Locate the cell with the specified text and output its [x, y] center coordinate. 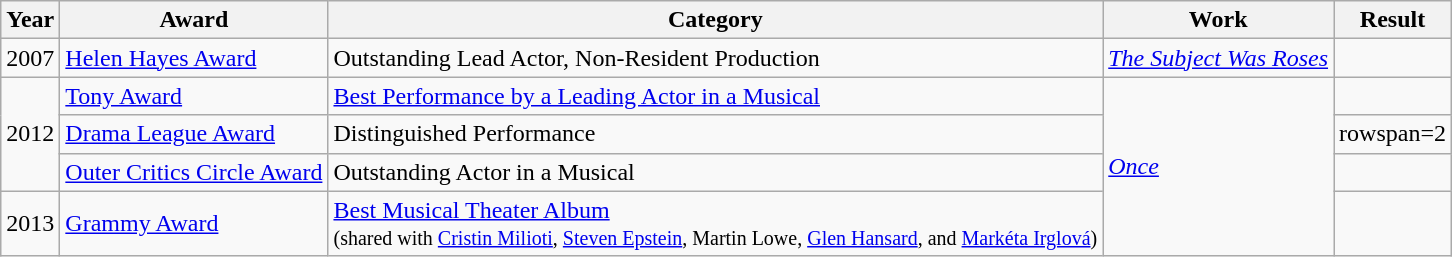
2013 [30, 224]
Award [194, 20]
rowspan=2 [1393, 134]
Drama League Award [194, 134]
Outstanding Lead Actor, Non-Resident Production [716, 58]
Helen Hayes Award [194, 58]
The Subject Was Roses [1218, 58]
Result [1393, 20]
Distinguished Performance [716, 134]
Once [1218, 166]
Grammy Award [194, 224]
2007 [30, 58]
Tony Award [194, 96]
Category [716, 20]
Outstanding Actor in a Musical [716, 172]
Best Musical Theater Album(shared with Cristin Milioti, Steven Epstein, Martin Lowe, Glen Hansard, and Markéta Irglová) [716, 224]
Best Performance by a Leading Actor in a Musical [716, 96]
2012 [30, 134]
Year [30, 20]
Outer Critics Circle Award [194, 172]
Work [1218, 20]
